Detect which cell encompasses the target text, then output its [x, y] center coordinate. 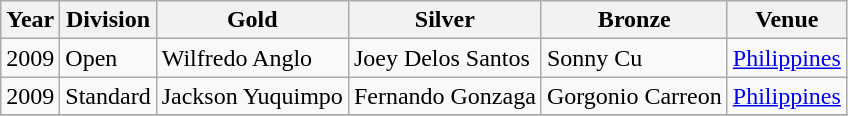
Sonny Cu [634, 58]
Standard [108, 96]
Silver [444, 20]
Joey Delos Santos [444, 58]
Jackson Yuquimpo [252, 96]
Gold [252, 20]
Year [30, 20]
Venue [786, 20]
Fernando Gonzaga [444, 96]
Bronze [634, 20]
Gorgonio Carreon [634, 96]
Division [108, 20]
Wilfredo Anglo [252, 58]
Open [108, 58]
